Identify which cell holds the provided text, then report its [X, Y] central coordinate. 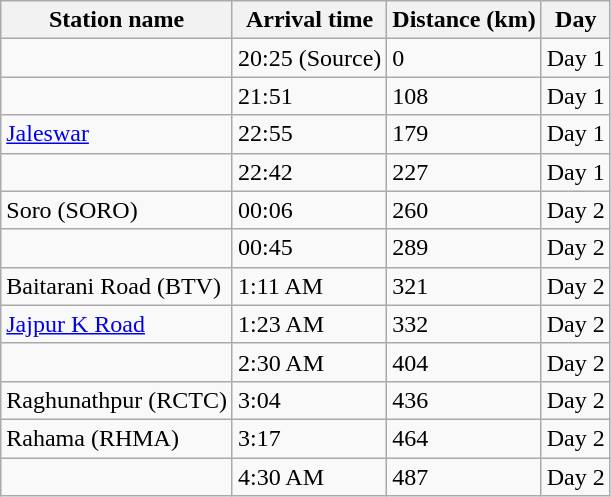
0 [464, 58]
21:51 [309, 96]
260 [464, 210]
179 [464, 134]
4:30 AM [309, 477]
332 [464, 324]
289 [464, 248]
3:04 [309, 400]
00:45 [309, 248]
404 [464, 362]
3:17 [309, 438]
Day [576, 20]
487 [464, 477]
108 [464, 96]
Raghunathpur (RCTC) [117, 400]
Rahama (RHMA) [117, 438]
22:42 [309, 172]
00:06 [309, 210]
Distance (km) [464, 20]
22:55 [309, 134]
436 [464, 400]
Station name [117, 20]
1:11 AM [309, 286]
2:30 AM [309, 362]
1:23 AM [309, 324]
Soro (SORO) [117, 210]
321 [464, 286]
20:25 (Source) [309, 58]
Jajpur K Road [117, 324]
Arrival time [309, 20]
Baitarani Road (BTV) [117, 286]
464 [464, 438]
Jaleswar [117, 134]
227 [464, 172]
